Return the [X, Y] coordinate for the center point of the cell that contains the specified text.  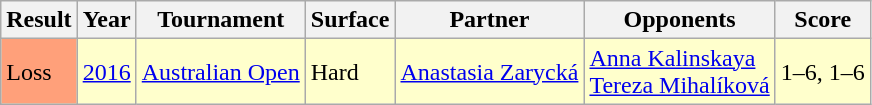
Partner [490, 20]
Tournament [220, 20]
2016 [106, 72]
1–6, 1–6 [822, 72]
Surface [350, 20]
Year [106, 20]
Result [39, 20]
Score [822, 20]
Opponents [680, 20]
Hard [350, 72]
Anna Kalinskaya Tereza Mihalíková [680, 72]
Anastasia Zarycká [490, 72]
Loss [39, 72]
Australian Open [220, 72]
